Capture the cell that displays the provided text and extract its (x, y) central coordinate. 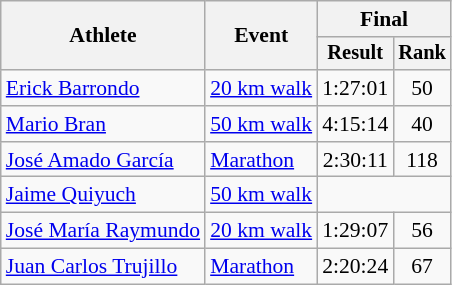
1:29:07 (355, 231)
2:20:24 (355, 267)
2:30:11 (355, 160)
Erick Barrondo (103, 88)
118 (422, 160)
Final (384, 19)
José María Raymundo (103, 231)
José Amado García (103, 160)
Result (355, 54)
56 (422, 231)
50 (422, 88)
Event (261, 36)
40 (422, 124)
Mario Bran (103, 124)
1:27:01 (355, 88)
Jaime Quiyuch (103, 195)
67 (422, 267)
Athlete (103, 36)
Juan Carlos Trujillo (103, 267)
Rank (422, 54)
4:15:14 (355, 124)
